Locate the cell with the specified text and output its [X, Y] center coordinate. 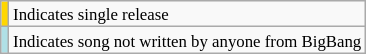
Indicates song not written by anyone from BigBang [187, 40]
Indicates single release [187, 14]
